For the text-containing cell, return its midpoint in (X, Y) coordinate format. 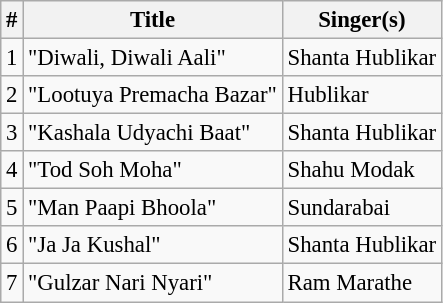
1 (12, 58)
Shahu Modak (362, 170)
"Gulzar Nari Nyari" (152, 283)
3 (12, 133)
"Lootuya Premacha Bazar" (152, 95)
4 (12, 170)
"Diwali, Diwali Aali" (152, 58)
Ram Marathe (362, 283)
Sundarabai (362, 208)
7 (12, 283)
6 (12, 245)
# (12, 20)
2 (12, 95)
Hublikar (362, 95)
"Ja Ja Kushal" (152, 245)
"Man Paapi Bhoola" (152, 208)
"Kashala Udyachi Baat" (152, 133)
5 (12, 208)
Title (152, 20)
"Tod Soh Moha" (152, 170)
Singer(s) (362, 20)
